Return [X, Y] of the center of cell containing provided text 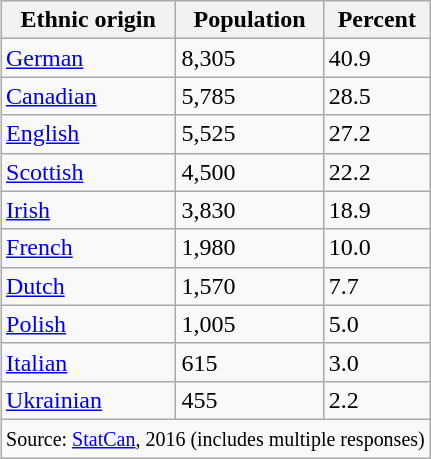
Dutch [88, 286]
Polish [88, 324]
2.2 [376, 400]
3,830 [250, 210]
22.2 [376, 172]
French [88, 248]
Ukrainian [88, 400]
28.5 [376, 96]
Source: StatCan, 2016 (includes multiple responses) [215, 438]
Irish [88, 210]
5.0 [376, 324]
1,005 [250, 324]
5,525 [250, 134]
8,305 [250, 58]
English [88, 134]
10.0 [376, 248]
455 [250, 400]
27.2 [376, 134]
Ethnic origin [88, 20]
18.9 [376, 210]
615 [250, 362]
Percent [376, 20]
5,785 [250, 96]
German [88, 58]
3.0 [376, 362]
4,500 [250, 172]
Italian [88, 362]
Scottish [88, 172]
7.7 [376, 286]
1,980 [250, 248]
Population [250, 20]
Canadian [88, 96]
40.9 [376, 58]
1,570 [250, 286]
